Detect which cell encompasses the target text, then output its (X, Y) center coordinate. 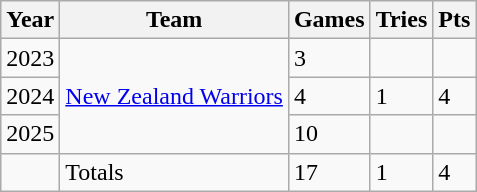
Totals (174, 172)
Pts (454, 20)
2025 (30, 134)
3 (329, 58)
Year (30, 20)
Games (329, 20)
Tries (402, 20)
17 (329, 172)
10 (329, 134)
Team (174, 20)
2023 (30, 58)
2024 (30, 96)
New Zealand Warriors (174, 96)
